For the text-containing cell, return its midpoint in (x, y) coordinate format. 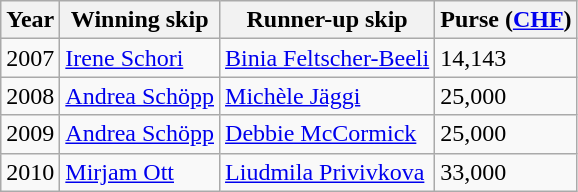
33,000 (506, 172)
Year (30, 20)
Debbie McCormick (328, 134)
Michèle Jäggi (328, 96)
2009 (30, 134)
Mirjam Ott (140, 172)
2007 (30, 58)
Binia Feltscher-Beeli (328, 58)
Runner-up skip (328, 20)
Irene Schori (140, 58)
Purse (CHF) (506, 20)
2008 (30, 96)
Liudmila Privivkova (328, 172)
2010 (30, 172)
Winning skip (140, 20)
14,143 (506, 58)
